Provide the [x, y] coordinate of the cell's center where the given text is located.  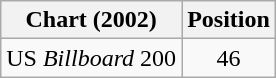
Position [229, 20]
US Billboard 200 [92, 58]
46 [229, 58]
Chart (2002) [92, 20]
